Return (X, Y) of the center of cell containing provided text 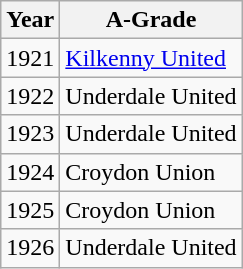
1926 (30, 248)
1921 (30, 58)
Year (30, 20)
1924 (30, 172)
A-Grade (151, 20)
1923 (30, 134)
1925 (30, 210)
Kilkenny United (151, 58)
1922 (30, 96)
